Provide the (x, y) coordinate of the cell's center where the given text is located.  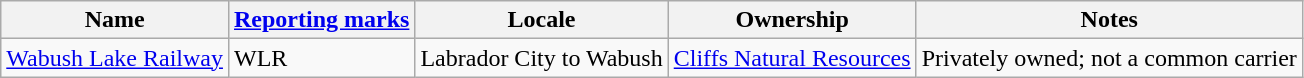
Wabush Lake Railway (115, 58)
Notes (1109, 20)
Ownership (792, 20)
WLR (321, 58)
Privately owned; not a common carrier (1109, 58)
Cliffs Natural Resources (792, 58)
Labrador City to Wabush (542, 58)
Locale (542, 20)
Reporting marks (321, 20)
Name (115, 20)
